Return [x, y] of the center of cell containing provided text 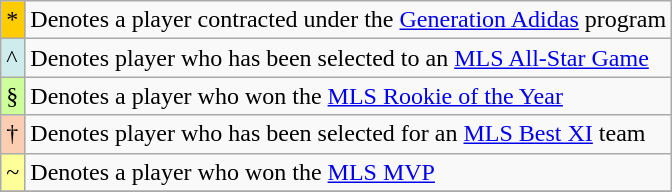
Denotes player who has been selected to an MLS All-Star Game [348, 58]
* [13, 20]
Denotes a player who won the MLS Rookie of the Year [348, 96]
Denotes a player contracted under the Generation Adidas program [348, 20]
~ [13, 172]
§ [13, 96]
Denotes player who has been selected for an MLS Best XI team [348, 134]
^ [13, 58]
† [13, 134]
Denotes a player who won the MLS MVP [348, 172]
